Scan for the cell matching the given text and deliver its [X, Y] coordinate at center. 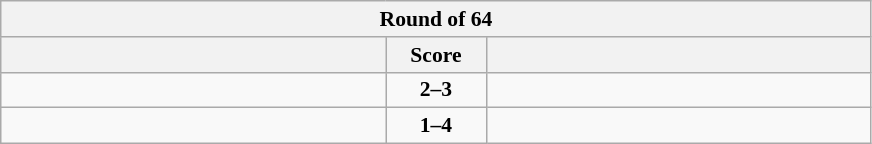
1–4 [436, 126]
2–3 [436, 90]
Round of 64 [436, 19]
Score [436, 55]
